Pinpoint the cell where the given text exists, returning its (X, Y) midpoint coordinate. 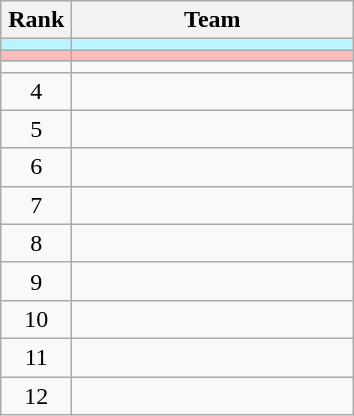
Rank (36, 20)
4 (36, 91)
9 (36, 281)
7 (36, 205)
Team (212, 20)
8 (36, 243)
12 (36, 395)
5 (36, 129)
11 (36, 357)
6 (36, 167)
10 (36, 319)
